Determine the (x, y) coordinate at the center of the cell enclosing the given text.  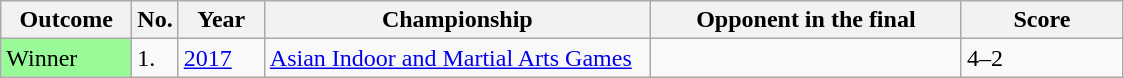
4–2 (1042, 58)
Year (221, 20)
Opponent in the final (806, 20)
1. (155, 58)
Score (1042, 20)
Outcome (66, 20)
Winner (66, 58)
2017 (221, 58)
Asian Indoor and Martial Arts Games (457, 58)
Championship (457, 20)
No. (155, 20)
